Scan for the cell matching the given text and deliver its (x, y) coordinate at center. 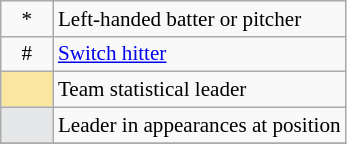
* (27, 18)
Switch hitter (200, 54)
# (27, 54)
Leader in appearances at position (200, 124)
Left-handed batter or pitcher (200, 18)
Team statistical leader (200, 90)
